Return (X, Y) of the center of cell containing provided text 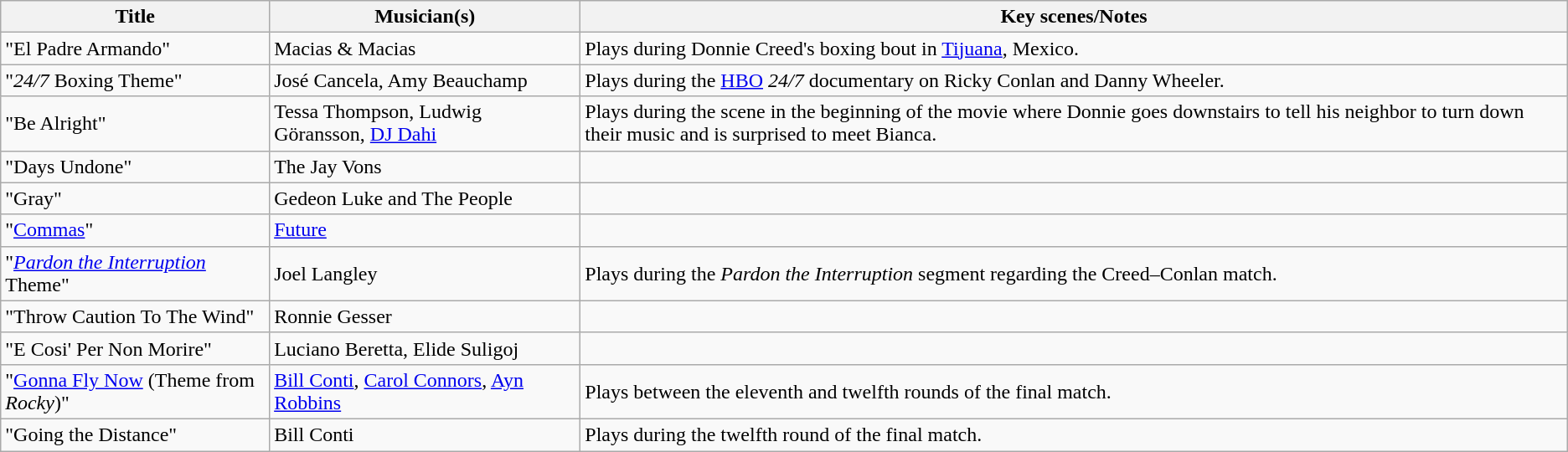
"24/7 Boxing Theme" (136, 80)
Macias & Macias (426, 49)
Plays during the Pardon the Interruption segment regarding the Creed–Conlan match. (1074, 273)
Tessa Thompson, Ludwig Göransson, DJ Dahi (426, 124)
Plays during the HBO 24/7 documentary on Ricky Conlan and Danny Wheeler. (1074, 80)
The Jay Vons (426, 167)
Plays during the twelfth round of the final match. (1074, 434)
"E Cosi' Per Non Morire" (136, 348)
Key scenes/Notes (1074, 17)
Future (426, 230)
"Throw Caution To The Wind" (136, 316)
"Days Undone" (136, 167)
Plays during Donnie Creed's boxing bout in Tijuana, Mexico. (1074, 49)
Joel Langley (426, 273)
Musician(s) (426, 17)
"Commas" (136, 230)
"Pardon the Interruption Theme" (136, 273)
Bill Conti (426, 434)
"Going the Distance" (136, 434)
Title (136, 17)
Gedeon Luke and The People (426, 198)
"Be Alright" (136, 124)
"El Padre Armando" (136, 49)
José Cancela, Amy Beauchamp (426, 80)
Luciano Beretta, Elide Suligoj (426, 348)
Plays between the eleventh and twelfth rounds of the final match. (1074, 392)
"Gonna Fly Now (Theme from Rocky)" (136, 392)
"Gray" (136, 198)
Ronnie Gesser (426, 316)
Bill Conti, Carol Connors, Ayn Robbins (426, 392)
